For the text-containing cell, return its midpoint in (x, y) coordinate format. 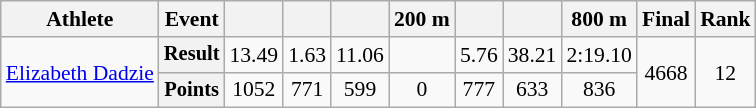
1052 (254, 90)
836 (598, 90)
1.63 (307, 55)
599 (360, 90)
5.76 (479, 55)
Result (192, 55)
Athlete (80, 19)
Event (192, 19)
4668 (666, 72)
Rank (726, 19)
38.21 (532, 55)
0 (422, 90)
800 m (598, 19)
Final (666, 19)
771 (307, 90)
200 m (422, 19)
12 (726, 72)
777 (479, 90)
633 (532, 90)
Elizabeth Dadzie (80, 72)
13.49 (254, 55)
Points (192, 90)
11.06 (360, 55)
2:19.10 (598, 55)
